Output the (x, y) coordinate of the center of the cell containing the given text.  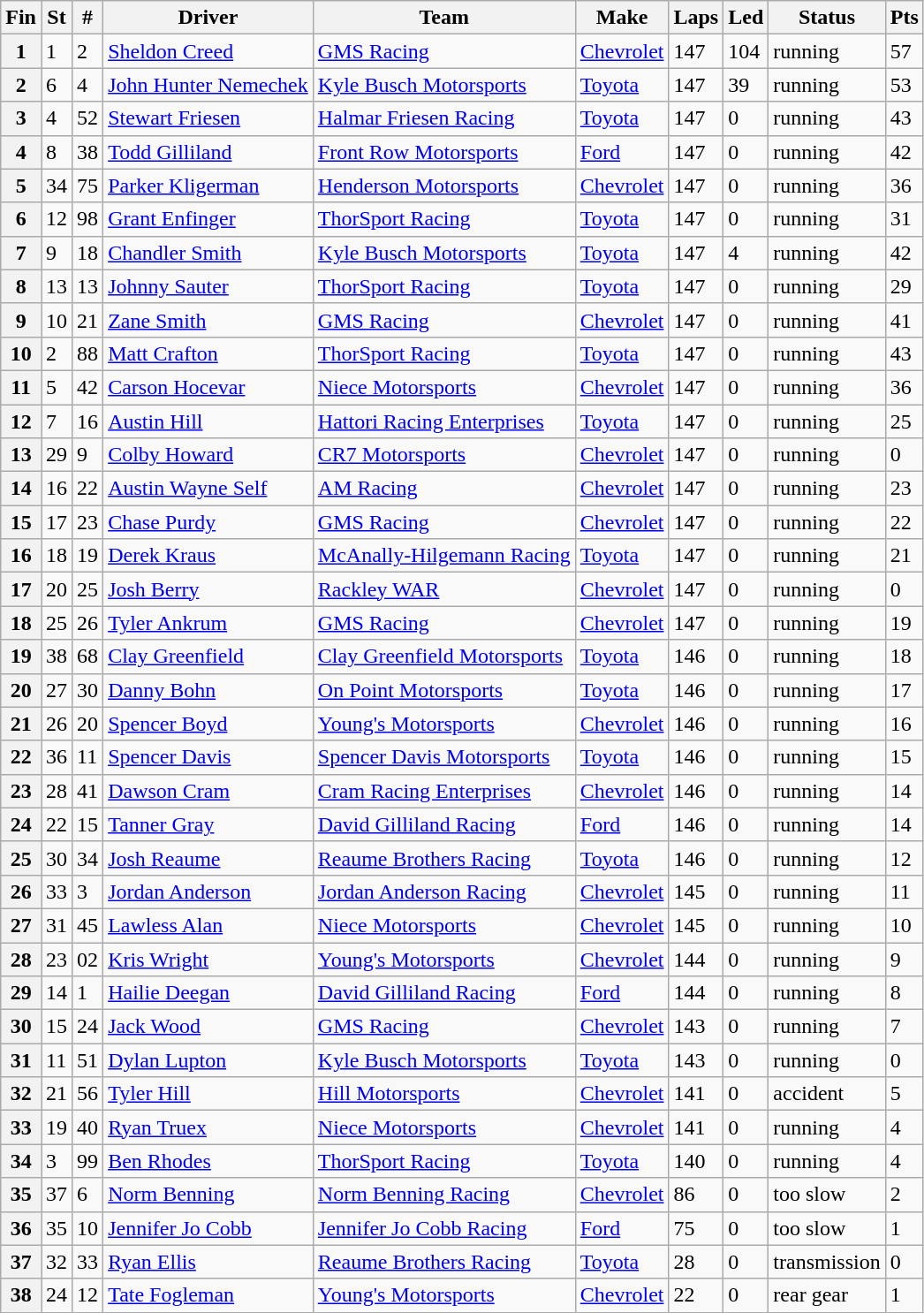
Spencer Davis (208, 757)
CR7 Motorsports (443, 455)
Derek Kraus (208, 556)
Hailie Deegan (208, 993)
On Point Motorsports (443, 690)
Ryan Ellis (208, 1262)
Dawson Cram (208, 791)
Josh Reaume (208, 858)
140 (696, 1161)
Jordan Anderson (208, 892)
Stewart Friesen (208, 118)
Hill Motorsports (443, 1094)
86 (696, 1195)
Tanner Gray (208, 824)
Henderson Motorsports (443, 186)
Tyler Hill (208, 1094)
Carson Hocevar (208, 387)
Jennifer Jo Cobb (208, 1228)
Tyler Ankrum (208, 623)
Ryan Truex (208, 1127)
Matt Crafton (208, 353)
Tate Fogleman (208, 1295)
Lawless Alan (208, 925)
Norm Benning (208, 1195)
Cram Racing Enterprises (443, 791)
Kris Wright (208, 959)
Clay Greenfield (208, 656)
Clay Greenfield Motorsports (443, 656)
88 (88, 353)
Halmar Friesen Racing (443, 118)
Rackley WAR (443, 589)
Fin (21, 18)
Ben Rhodes (208, 1161)
Driver (208, 18)
Front Row Motorsports (443, 152)
Spencer Boyd (208, 724)
Status (827, 18)
Chase Purdy (208, 522)
McAnally-Hilgemann Racing (443, 556)
Sheldon Creed (208, 51)
104 (746, 51)
57 (905, 51)
99 (88, 1161)
St (57, 18)
Josh Berry (208, 589)
39 (746, 85)
# (88, 18)
02 (88, 959)
Austin Wayne Self (208, 489)
68 (88, 656)
40 (88, 1127)
Grant Enfinger (208, 219)
rear gear (827, 1295)
Dylan Lupton (208, 1060)
Norm Benning Racing (443, 1195)
Led (746, 18)
45 (88, 925)
accident (827, 1094)
Make (622, 18)
John Hunter Nemechek (208, 85)
Danny Bohn (208, 690)
Laps (696, 18)
Zane Smith (208, 320)
Austin Hill (208, 421)
Todd Gilliland (208, 152)
Team (443, 18)
Pts (905, 18)
51 (88, 1060)
Jordan Anderson Racing (443, 892)
53 (905, 85)
Colby Howard (208, 455)
Johnny Sauter (208, 286)
Jennifer Jo Cobb Racing (443, 1228)
52 (88, 118)
Jack Wood (208, 1027)
Parker Kligerman (208, 186)
98 (88, 219)
transmission (827, 1262)
Spencer Davis Motorsports (443, 757)
Hattori Racing Enterprises (443, 421)
AM Racing (443, 489)
56 (88, 1094)
Chandler Smith (208, 253)
